Capture the cell that displays the provided text and extract its (x, y) central coordinate. 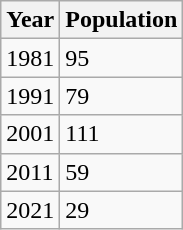
Year (30, 20)
59 (122, 172)
95 (122, 58)
29 (122, 210)
1981 (30, 58)
Population (122, 20)
2011 (30, 172)
111 (122, 134)
2001 (30, 134)
79 (122, 96)
2021 (30, 210)
1991 (30, 96)
